Return [x, y] of the center of cell containing provided text 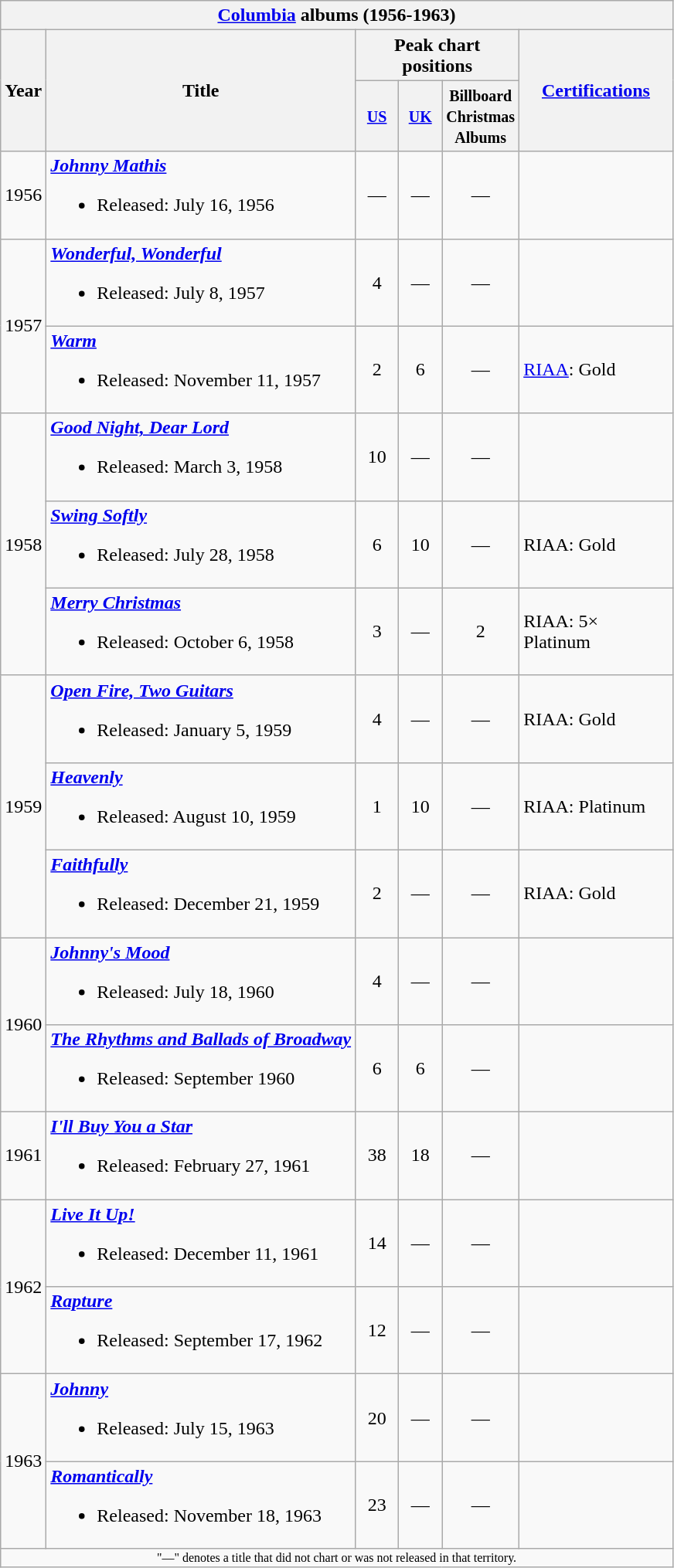
UK [420, 116]
3 [377, 632]
1 [377, 806]
Title [201, 91]
JohnnyReleased: July 15, 1963 [201, 1418]
I'll Buy You a StarReleased: February 27, 1961 [201, 1156]
14 [377, 1244]
1956 [23, 195]
Year [23, 91]
Merry ChristmasReleased: October 6, 1958 [201, 632]
20 [377, 1418]
Swing SoftlyReleased: July 28, 1958 [201, 544]
Peak chart positions [437, 56]
23 [377, 1505]
Billboard Christmas Albums [481, 116]
Open Fire, Two GuitarsReleased: January 5, 1959 [201, 718]
Good Night, Dear LordReleased: March 3, 1958 [201, 457]
Wonderful, WonderfulReleased: July 8, 1957 [201, 283]
US [377, 116]
Johnny MathisReleased: July 16, 1956 [201, 195]
RomanticallyReleased: November 18, 1963 [201, 1505]
"—" denotes a title that did not chart or was not released in that territory. [337, 1558]
1957 [23, 326]
Columbia albums (1956-1963) [337, 15]
FaithfullyReleased: December 21, 1959 [201, 893]
1962 [23, 1287]
The Rhythms and Ballads of BroadwayReleased: September 1960 [201, 1069]
Live It Up!Released: December 11, 1961 [201, 1244]
18 [420, 1156]
Certifications [597, 91]
1958 [23, 544]
Johnny's MoodReleased: July 18, 1960 [201, 981]
RaptureReleased: September 17, 1962 [201, 1330]
1959 [23, 806]
1961 [23, 1156]
38 [377, 1156]
RIAA: Platinum [597, 806]
12 [377, 1330]
RIAA: 5× Platinum [597, 632]
1963 [23, 1461]
HeavenlyReleased: August 10, 1959 [201, 806]
1960 [23, 1025]
WarmReleased: November 11, 1957 [201, 369]
